For the text-containing cell, return its midpoint in (X, Y) coordinate format. 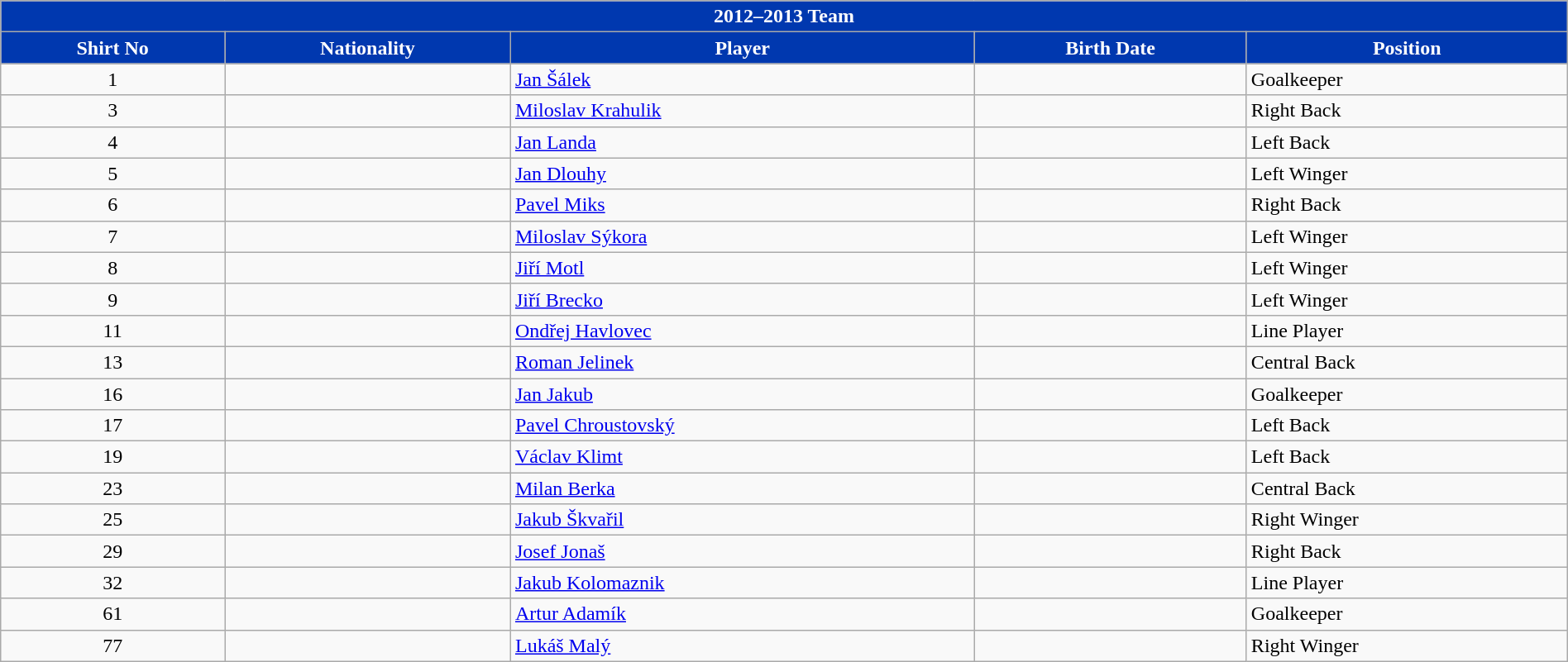
Player (743, 48)
29 (112, 551)
Lukáš Malý (743, 645)
1 (112, 79)
Birth Date (1110, 48)
13 (112, 362)
Pavel Chroustovský (743, 426)
3 (112, 111)
5 (112, 174)
17 (112, 426)
Position (1407, 48)
Václav Klimt (743, 457)
25 (112, 520)
Jiří Motl (743, 268)
Jan Landa (743, 142)
Miloslav Krahulik (743, 111)
Milan Berka (743, 488)
Pavel Miks (743, 205)
23 (112, 488)
Jan Dlouhy (743, 174)
Roman Jelinek (743, 362)
Josef Jonaš (743, 551)
8 (112, 268)
2012–2013 Team (784, 17)
19 (112, 457)
6 (112, 205)
Jakub Škvařil (743, 520)
Jakub Kolomaznik (743, 583)
Nationality (368, 48)
16 (112, 394)
61 (112, 614)
Miloslav Sýkora (743, 236)
Shirt No (112, 48)
11 (112, 331)
7 (112, 236)
Jiří Brecko (743, 299)
4 (112, 142)
Ondřej Havlovec (743, 331)
77 (112, 645)
32 (112, 583)
Artur Adamík (743, 614)
Jan Šálek (743, 79)
Jan Jakub (743, 394)
9 (112, 299)
